Pinpoint the cell where the given text exists, returning its [x, y] midpoint coordinate. 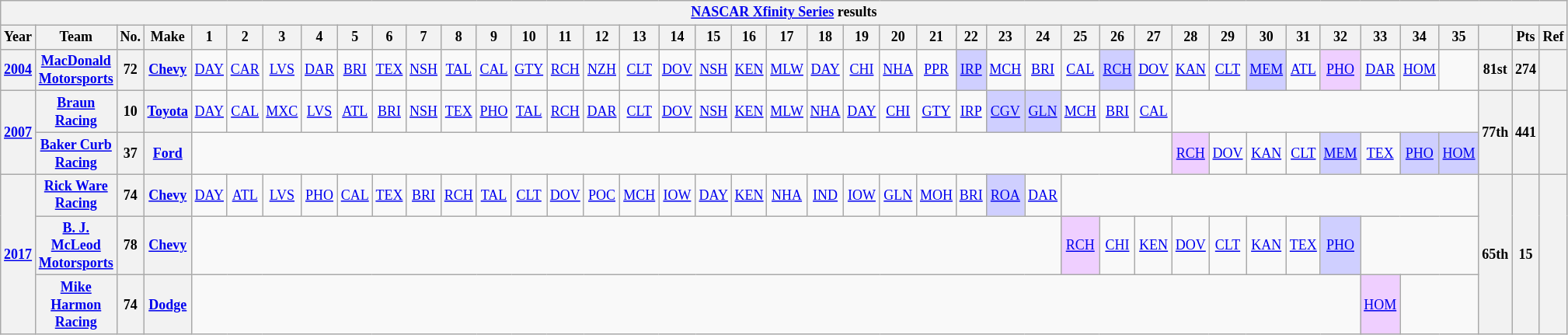
Team [76, 37]
24 [1043, 37]
12 [601, 37]
11 [566, 37]
3 [282, 37]
81st [1495, 70]
33 [1380, 37]
POC [601, 195]
78 [131, 246]
CGV [1005, 112]
Ford [168, 153]
MOH [937, 195]
8 [458, 37]
18 [825, 37]
9 [494, 37]
72 [131, 70]
31 [1303, 37]
2017 [19, 254]
16 [749, 37]
441 [1526, 132]
Year [19, 37]
29 [1228, 37]
ROA [1005, 195]
PPR [937, 70]
Dodge [168, 305]
Toyota [168, 112]
Baker Curb Racing [76, 153]
34 [1420, 37]
6 [389, 37]
NZH [601, 70]
274 [1526, 70]
26 [1117, 37]
Pts [1526, 37]
Braun Racing [76, 112]
17 [786, 37]
32 [1340, 37]
NASCAR Xfinity Series results [784, 12]
28 [1190, 37]
21 [937, 37]
5 [354, 37]
4 [320, 37]
22 [971, 37]
65th [1495, 254]
25 [1080, 37]
MXC [282, 112]
20 [898, 37]
37 [131, 153]
7 [424, 37]
2007 [19, 132]
13 [639, 37]
35 [1459, 37]
77th [1495, 132]
1 [209, 37]
Make [168, 37]
23 [1005, 37]
Ref [1553, 37]
Rick Ware Racing [76, 195]
2004 [19, 70]
Mike Harmon Racing [76, 305]
30 [1267, 37]
MacDonald Motorsports [76, 70]
2 [245, 37]
B. J. McLeod Motorsports [76, 246]
CAR [245, 70]
IND [825, 195]
27 [1154, 37]
No. [131, 37]
14 [678, 37]
19 [862, 37]
